Extract the (x, y) coordinate from the center of the cell holding the provided text.  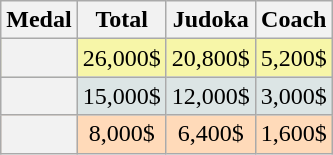
15,000$ (122, 96)
3,000$ (294, 96)
6,400$ (210, 134)
12,000$ (210, 96)
8,000$ (122, 134)
Coach (294, 20)
Judoka (210, 20)
20,800$ (210, 58)
Total (122, 20)
5,200$ (294, 58)
1,600$ (294, 134)
26,000$ (122, 58)
Medal (39, 20)
